Determine the [X, Y] coordinate at the center of the cell enclosing the given text.  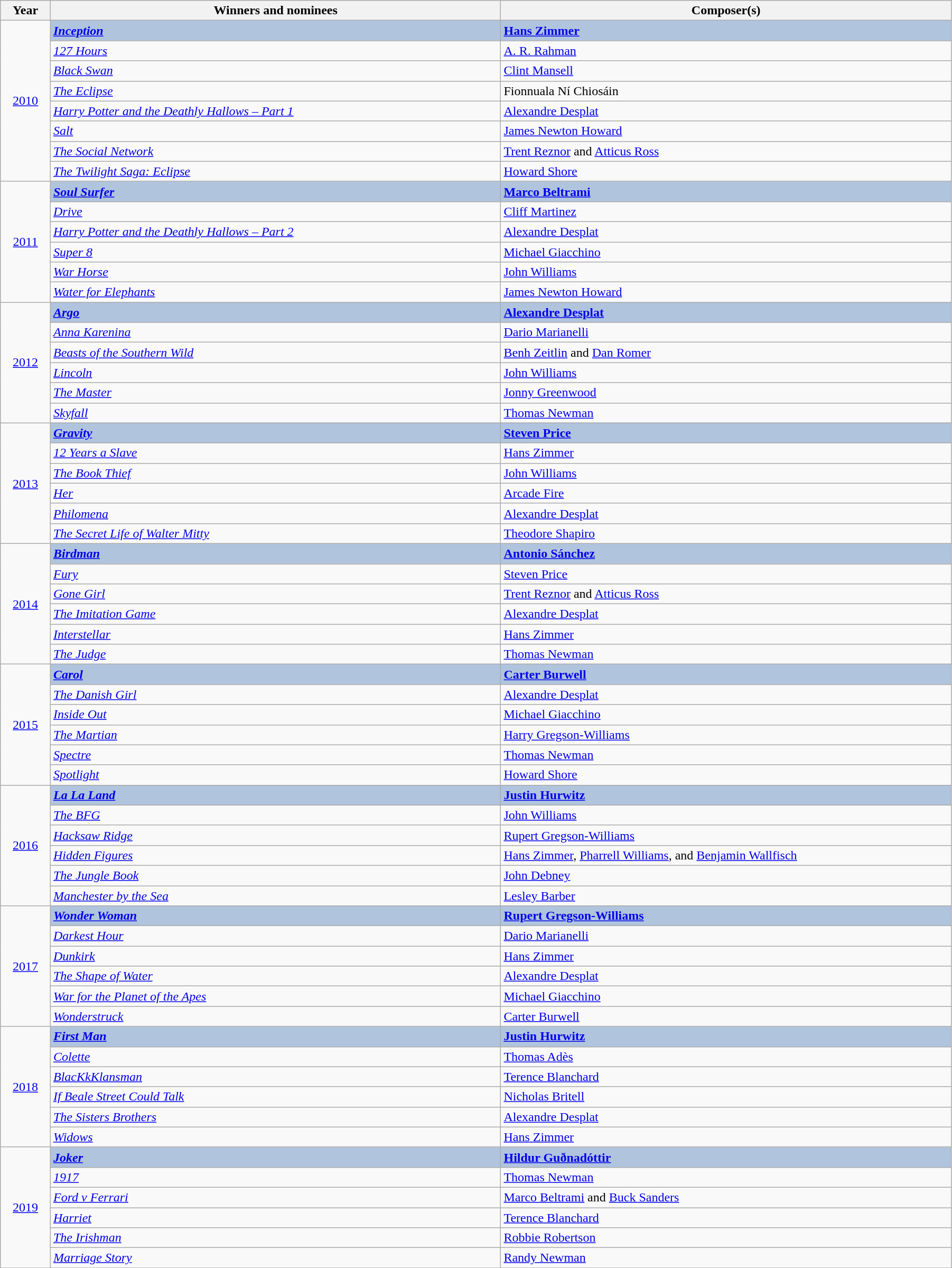
The Eclipse [275, 91]
Fionnuala Ní Chiosáin [726, 91]
Salt [275, 131]
Robbie Robertson [726, 1238]
Super 8 [275, 252]
2015 [25, 725]
2019 [25, 1207]
Drive [275, 211]
Lincoln [275, 373]
Fury [275, 573]
Lesley Barber [726, 896]
Argo [275, 312]
The Sisters Brothers [275, 1117]
1917 [275, 1177]
Clint Mansell [726, 71]
BlacKkKlansman [275, 1077]
The Master [275, 393]
2012 [25, 363]
John Debney [726, 875]
The Judge [275, 654]
2010 [25, 101]
The Secret Life of Walter Mitty [275, 533]
12 Years a Slave [275, 453]
Nicholas Britell [726, 1097]
A. R. Rahman [726, 51]
Randy Newman [726, 1258]
Spotlight [275, 775]
Black Swan [275, 71]
The Danish Girl [275, 695]
Carol [275, 674]
Harry Potter and the Deathly Hallows – Part 1 [275, 111]
Philomena [275, 513]
Interstellar [275, 634]
Anna Karenina [275, 332]
The Jungle Book [275, 875]
2013 [25, 483]
Theodore Shapiro [726, 533]
The Irishman [275, 1238]
Beasts of the Southern Wild [275, 353]
Hidden Figures [275, 855]
First Man [275, 1036]
Harriet [275, 1217]
Marriage Story [275, 1258]
Skyfall [275, 413]
2018 [25, 1087]
Water for Elephants [275, 292]
Antonio Sánchez [726, 553]
127 Hours [275, 51]
Birdman [275, 553]
Inside Out [275, 715]
Inception [275, 31]
Hildur Guðnadóttir [726, 1157]
Hans Zimmer, Pharrell Williams, and Benjamin Wallfisch [726, 855]
Wonder Woman [275, 916]
The Twilight Saga: Eclipse [275, 171]
Marco Beltrami [726, 191]
Benh Zeitlin and Dan Romer [726, 353]
War Horse [275, 272]
The Shape of Water [275, 976]
Marco Beltrami and Buck Sanders [726, 1197]
Harry Gregson-Williams [726, 735]
The BFG [275, 815]
Hacksaw Ridge [275, 835]
Colette [275, 1057]
Manchester by the Sea [275, 896]
The Social Network [275, 151]
The Martian [275, 735]
Gravity [275, 433]
Soul Surfer [275, 191]
Year [25, 11]
Darkest Hour [275, 936]
Her [275, 493]
Jonny Greenwood [726, 393]
Arcade Fire [726, 493]
Gone Girl [275, 594]
The Book Thief [275, 473]
Wonderstruck [275, 1016]
Thomas Adès [726, 1057]
Cliff Martinez [726, 211]
If Beale Street Could Talk [275, 1097]
Ford v Ferrari [275, 1197]
Harry Potter and the Deathly Hallows – Part 2 [275, 232]
Winners and nominees [275, 11]
The Imitation Game [275, 614]
Joker [275, 1157]
2014 [25, 604]
Widows [275, 1137]
War for the Planet of the Apes [275, 996]
La La Land [275, 795]
Spectre [275, 755]
2017 [25, 966]
Composer(s) [726, 11]
2011 [25, 242]
Dunkirk [275, 956]
2016 [25, 845]
